Determine the (x, y) coordinate at the center of the cell enclosing the given text.  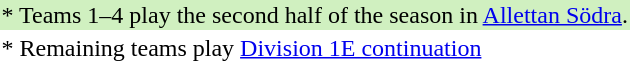
* Teams 1–4 play the second half of the season in Allettan Södra. (314, 15)
